Determine the (x, y) coordinate at the center of the cell enclosing the given text.  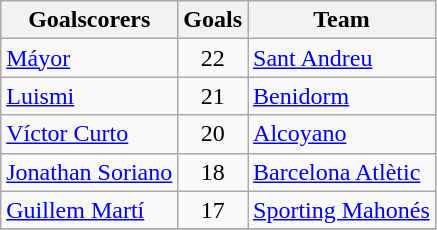
21 (213, 96)
Alcoyano (342, 134)
Jonathan Soriano (90, 172)
17 (213, 210)
Víctor Curto (90, 134)
Sporting Mahonés (342, 210)
22 (213, 58)
Luismi (90, 96)
Sant Andreu (342, 58)
Goals (213, 20)
20 (213, 134)
18 (213, 172)
Guillem Martí (90, 210)
Máyor (90, 58)
Goalscorers (90, 20)
Barcelona Atlètic (342, 172)
Benidorm (342, 96)
Team (342, 20)
